Locate the cell with the specified text and output its (X, Y) center coordinate. 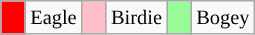
Bogey (222, 17)
Birdie (136, 17)
Eagle (53, 17)
